Scan for the cell matching the given text and deliver its [x, y] coordinate at center. 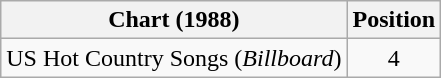
Chart (1988) [174, 20]
Position [394, 20]
US Hot Country Songs (Billboard) [174, 58]
4 [394, 58]
